Capture the cell that displays the provided text and extract its [x, y] central coordinate. 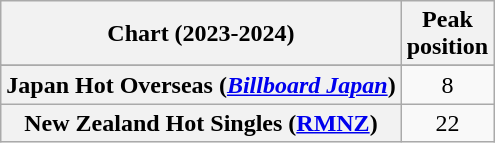
Japan Hot Overseas (Billboard Japan) [201, 85]
Peakposition [447, 34]
Chart (2023-2024) [201, 34]
22 [447, 123]
New Zealand Hot Singles (RMNZ) [201, 123]
8 [447, 85]
